Scan for the cell matching the given text and deliver its (X, Y) coordinate at center. 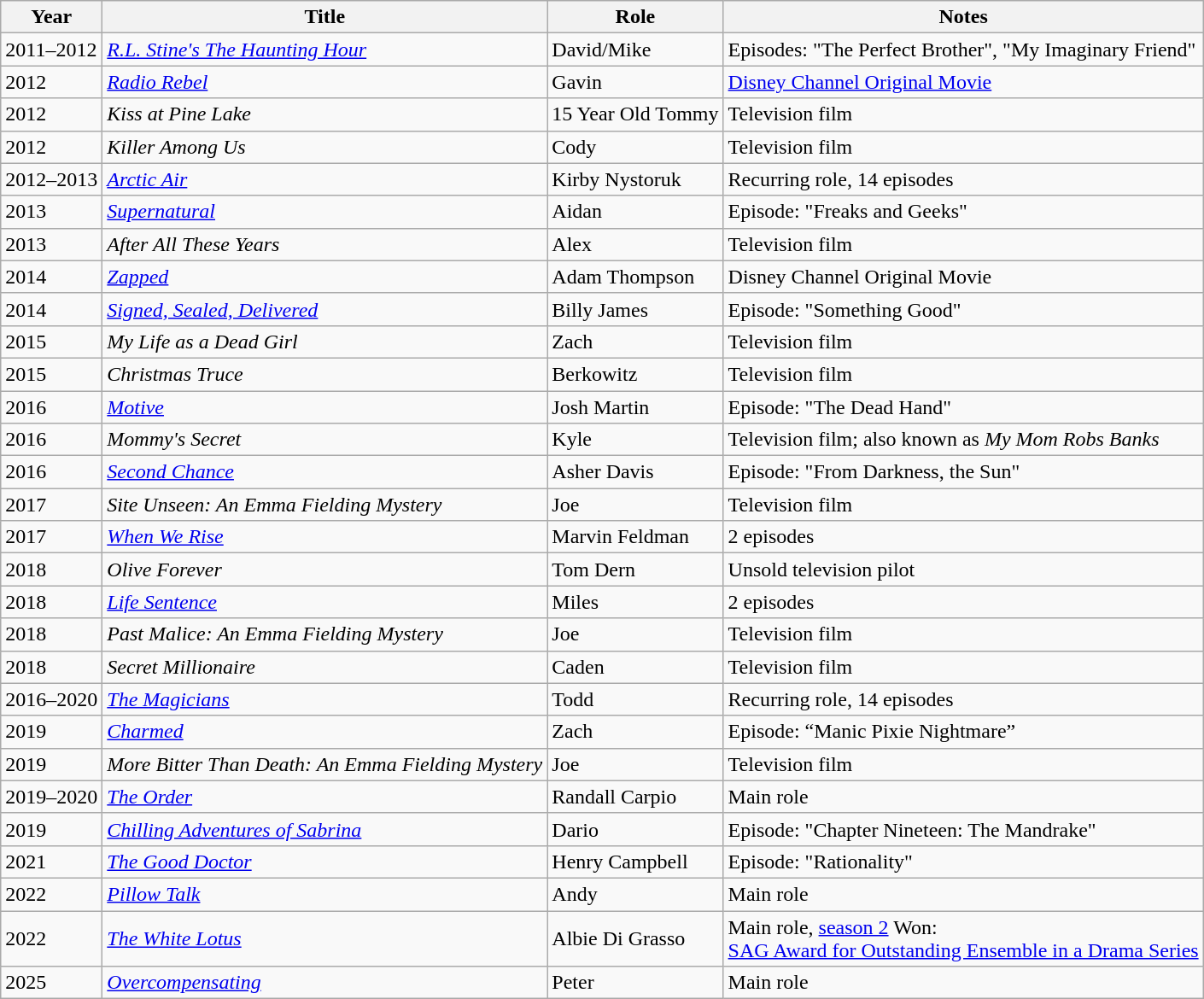
2021 (51, 862)
Olive Forever (324, 570)
David/Mike (635, 50)
Andy (635, 894)
2011–2012 (51, 50)
Second Chance (324, 472)
Secret Millionaire (324, 667)
Berkowitz (635, 374)
Past Malice: An Emma Fielding Mystery (324, 634)
Henry Campbell (635, 862)
Radio Rebel (324, 82)
Pillow Talk (324, 894)
Episode: “Manic Pixie Nightmare” (963, 732)
Arctic Air (324, 179)
Asher Davis (635, 472)
Albie Di Grasso (635, 938)
Gavin (635, 82)
The White Lotus (324, 938)
Notes (963, 17)
Site Unseen: An Emma Fielding Mystery (324, 505)
Signed, Sealed, Delivered (324, 309)
Miles (635, 602)
My Life as a Dead Girl (324, 342)
Role (635, 17)
Life Sentence (324, 602)
Aidan (635, 212)
Overcompensating (324, 983)
Cody (635, 147)
Charmed (324, 732)
2016–2020 (51, 699)
Marvin Feldman (635, 537)
Christmas Truce (324, 374)
15 Year Old Tommy (635, 114)
2019–2020 (51, 797)
Episode: "The Dead Hand" (963, 407)
Caden (635, 667)
Episodes: "The Perfect Brother", "My Imaginary Friend" (963, 50)
Episode: "Chapter Nineteen: The Mandrake" (963, 829)
Alex (635, 244)
Tom Dern (635, 570)
Episode: "Rationality" (963, 862)
R.L. Stine's The Haunting Hour (324, 50)
After All These Years (324, 244)
The Magicians (324, 699)
Year (51, 17)
Chilling Adventures of Sabrina (324, 829)
Kiss at Pine Lake (324, 114)
Supernatural (324, 212)
Television film; also known as My Mom Robs Banks (963, 440)
More Bitter Than Death: An Emma Fielding Mystery (324, 764)
Kirby Nystoruk (635, 179)
Peter (635, 983)
2025 (51, 983)
Todd (635, 699)
Episode: "Something Good" (963, 309)
Zapped (324, 277)
Motive (324, 407)
Killer Among Us (324, 147)
Kyle (635, 440)
2012–2013 (51, 179)
Billy James (635, 309)
When We Rise (324, 537)
The Good Doctor (324, 862)
Mommy's Secret (324, 440)
Episode: "Freaks and Geeks" (963, 212)
Unsold television pilot (963, 570)
Josh Martin (635, 407)
Adam Thompson (635, 277)
The Order (324, 797)
Randall Carpio (635, 797)
Dario (635, 829)
Title (324, 17)
Main role, season 2 Won:SAG Award for Outstanding Ensemble in a Drama Series (963, 938)
Episode: "From Darkness, the Sun" (963, 472)
